Determine the (x, y) coordinate at the center of the cell enclosing the given text.  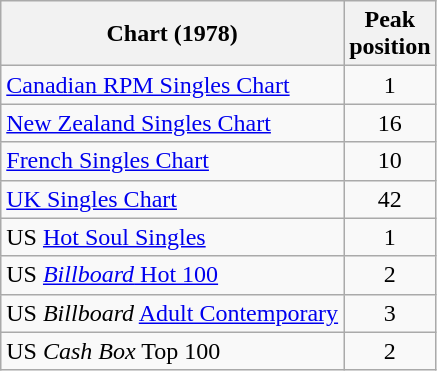
Canadian RPM Singles Chart (172, 85)
3 (390, 313)
New Zealand Singles Chart (172, 123)
10 (390, 161)
US Cash Box Top 100 (172, 351)
US Billboard Adult Contemporary (172, 313)
US Billboard Hot 100 (172, 275)
16 (390, 123)
Chart (1978) (172, 34)
42 (390, 199)
Peakposition (390, 34)
French Singles Chart (172, 161)
UK Singles Chart (172, 199)
US Hot Soul Singles (172, 237)
